Output the [X, Y] coordinate of the center of the cell containing the given text.  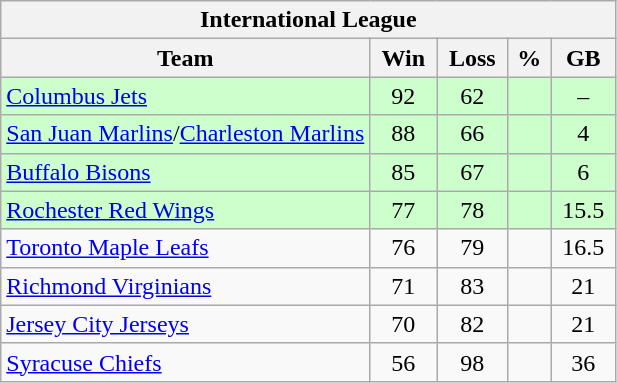
– [584, 96]
% [530, 58]
79 [472, 248]
Toronto Maple Leafs [186, 248]
Team [186, 58]
International League [308, 20]
76 [404, 248]
98 [472, 362]
62 [472, 96]
GB [584, 58]
Buffalo Bisons [186, 172]
36 [584, 362]
Richmond Virginians [186, 286]
16.5 [584, 248]
78 [472, 210]
6 [584, 172]
82 [472, 324]
Rochester Red Wings [186, 210]
85 [404, 172]
San Juan Marlins/Charleston Marlins [186, 134]
Loss [472, 58]
92 [404, 96]
Columbus Jets [186, 96]
66 [472, 134]
77 [404, 210]
Syracuse Chiefs [186, 362]
88 [404, 134]
67 [472, 172]
70 [404, 324]
56 [404, 362]
83 [472, 286]
4 [584, 134]
71 [404, 286]
Win [404, 58]
Jersey City Jerseys [186, 324]
15.5 [584, 210]
